For the text-containing cell, return its midpoint in (x, y) coordinate format. 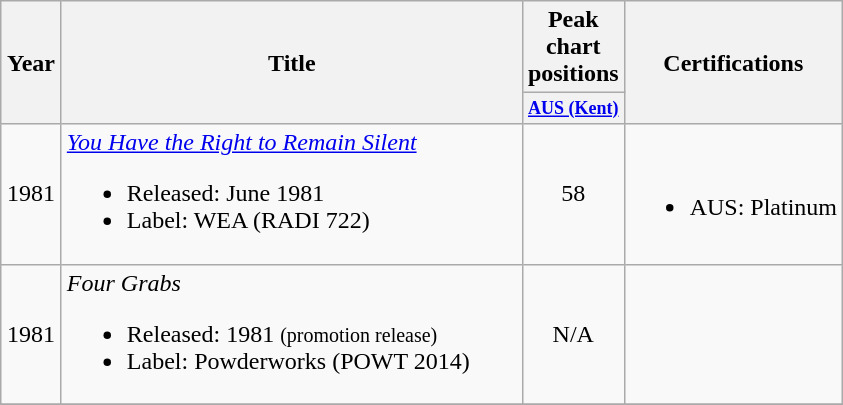
58 (573, 194)
Peak chart positions (573, 47)
Year (32, 62)
Certifications (733, 62)
N/A (573, 334)
AUS (Kent) (573, 108)
You Have the Right to Remain SilentReleased: June 1981Label: WEA (RADI 722) (292, 194)
Title (292, 62)
Four GrabsReleased: 1981 (promotion release)Label: Powderworks (POWT 2014) (292, 334)
AUS: Platinum (733, 194)
